Extract the [X, Y] coordinate from the center of the cell holding the provided text.  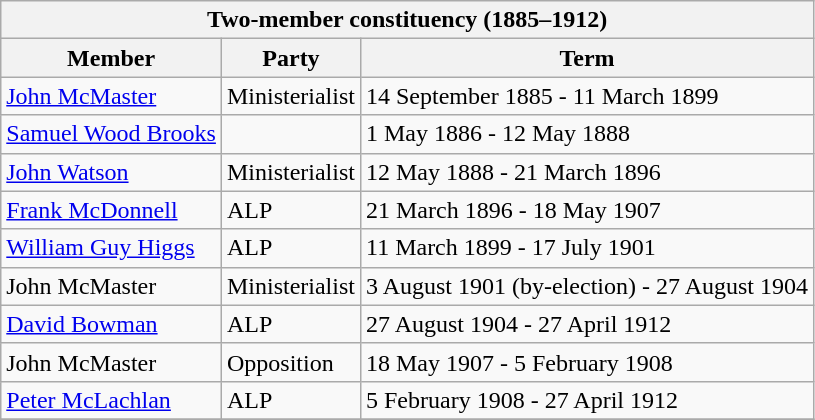
Two-member constituency (1885–1912) [408, 20]
Frank McDonnell [112, 210]
3 August 1901 (by-election) - 27 August 1904 [586, 286]
12 May 1888 - 21 March 1896 [586, 172]
Samuel Wood Brooks [112, 134]
18 May 1907 - 5 February 1908 [586, 362]
Term [586, 58]
Member [112, 58]
1 May 1886 - 12 May 1888 [586, 134]
William Guy Higgs [112, 248]
John Watson [112, 172]
5 February 1908 - 27 April 1912 [586, 400]
David Bowman [112, 324]
14 September 1885 - 11 March 1899 [586, 96]
Party [290, 58]
27 August 1904 - 27 April 1912 [586, 324]
11 March 1899 - 17 July 1901 [586, 248]
21 March 1896 - 18 May 1907 [586, 210]
Peter McLachlan [112, 400]
Opposition [290, 362]
